Capture the cell that displays the provided text and extract its [X, Y] central coordinate. 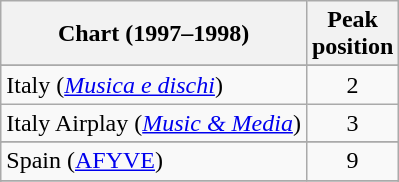
Peakposition [352, 34]
3 [352, 123]
Spain (AFYVE) [154, 161]
Italy Airplay (Music & Media) [154, 123]
2 [352, 85]
9 [352, 161]
Chart (1997–1998) [154, 34]
Italy (Musica e dischi) [154, 85]
